Locate the cell with the specified text and output its (X, Y) center coordinate. 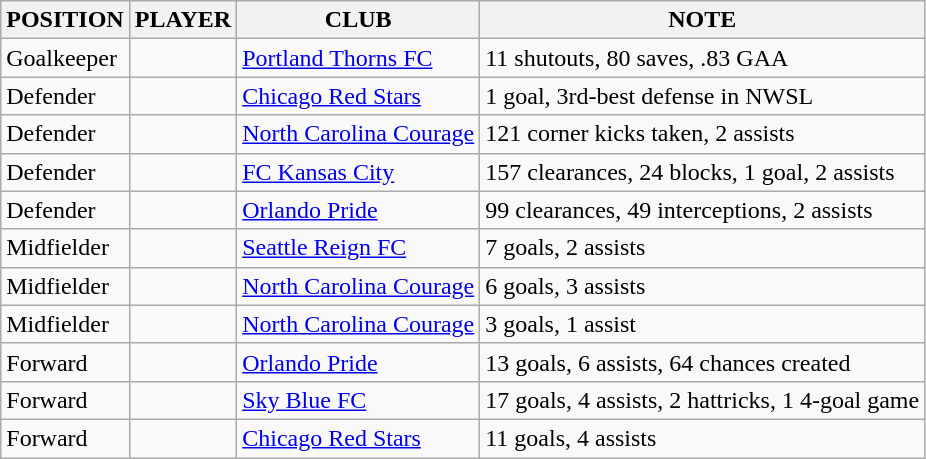
99 clearances, 49 interceptions, 2 assists (702, 210)
Goalkeeper (65, 58)
121 corner kicks taken, 2 assists (702, 134)
3 goals, 1 assist (702, 324)
NOTE (702, 20)
13 goals, 6 assists, 64 chances created (702, 362)
6 goals, 3 assists (702, 286)
PLAYER (183, 20)
11 goals, 4 assists (702, 438)
Portland Thorns FC (358, 58)
7 goals, 2 assists (702, 248)
Seattle Reign FC (358, 248)
CLUB (358, 20)
POSITION (65, 20)
11 shutouts, 80 saves, .83 GAA (702, 58)
FC Kansas City (358, 172)
157 clearances, 24 blocks, 1 goal, 2 assists (702, 172)
Sky Blue FC (358, 400)
17 goals, 4 assists, 2 hattricks, 1 4-goal game (702, 400)
1 goal, 3rd-best defense in NWSL (702, 96)
